Locate the cell with the specified text and output its [x, y] center coordinate. 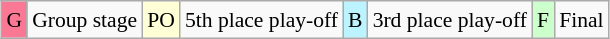
F [543, 20]
Final [582, 20]
3rd place play-off [450, 20]
B [356, 20]
5th place play-off [262, 20]
PO [161, 20]
Group stage [84, 20]
G [14, 20]
